Return the (x, y) coordinate for the center point of the cell that contains the specified text.  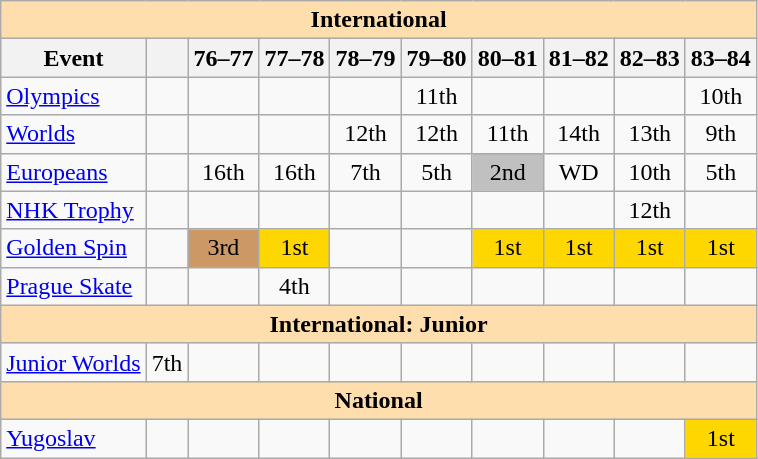
4th (294, 286)
78–79 (366, 58)
Worlds (74, 134)
82–83 (650, 58)
80–81 (508, 58)
76–77 (224, 58)
Europeans (74, 172)
Event (74, 58)
NHK Trophy (74, 210)
13th (650, 134)
79–80 (436, 58)
National (379, 400)
3rd (224, 248)
Olympics (74, 96)
Golden Spin (74, 248)
Yugoslav (74, 438)
77–78 (294, 58)
9th (720, 134)
Prague Skate (74, 286)
2nd (508, 172)
International: Junior (379, 324)
81–82 (578, 58)
83–84 (720, 58)
Junior Worlds (74, 362)
WD (578, 172)
14th (578, 134)
International (379, 20)
